Return [X, Y] of the center of cell containing provided text 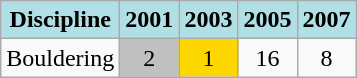
2 [150, 58]
Discipline [60, 20]
2003 [208, 20]
1 [208, 58]
8 [326, 58]
2005 [268, 20]
2001 [150, 20]
2007 [326, 20]
Bouldering [60, 58]
16 [268, 58]
